Pinpoint the cell where the given text exists, returning its (x, y) midpoint coordinate. 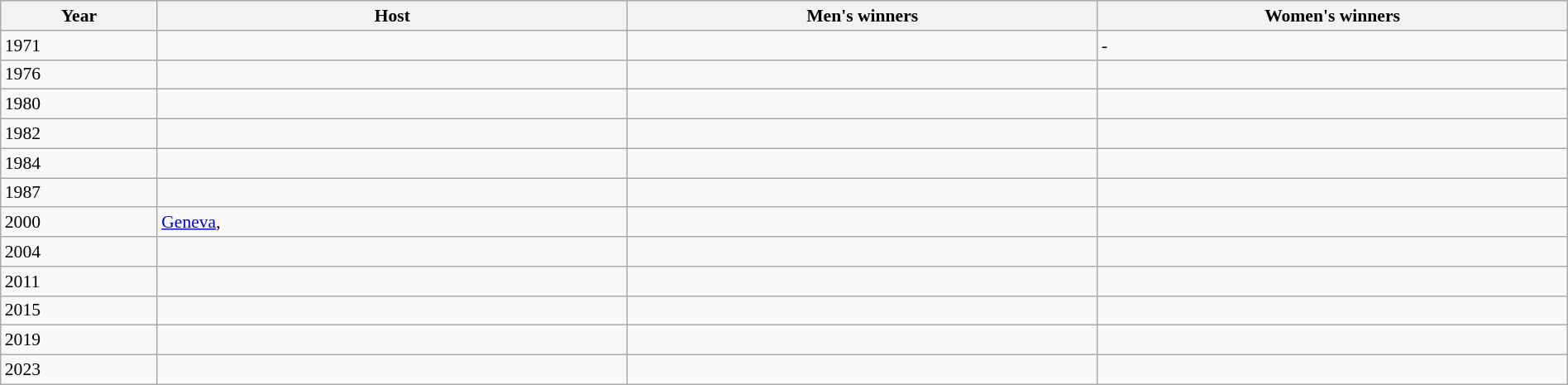
- (1332, 46)
1982 (79, 134)
1976 (79, 75)
2004 (79, 252)
Year (79, 16)
1987 (79, 193)
2011 (79, 282)
Host (392, 16)
2015 (79, 310)
2023 (79, 370)
Women's winners (1332, 16)
1980 (79, 104)
1984 (79, 163)
2000 (79, 223)
Geneva, (392, 223)
1971 (79, 46)
2019 (79, 340)
Men's winners (863, 16)
